Capture the cell that displays the provided text and extract its (x, y) central coordinate. 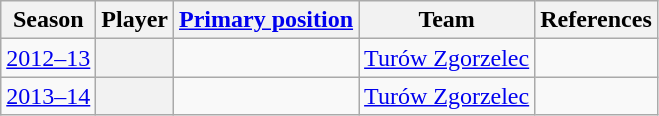
2013–14 (48, 96)
Team (447, 20)
Season (48, 20)
Player (135, 20)
References (596, 20)
Primary position (266, 20)
2012–13 (48, 58)
